For the text-containing cell, return its midpoint in (X, Y) coordinate format. 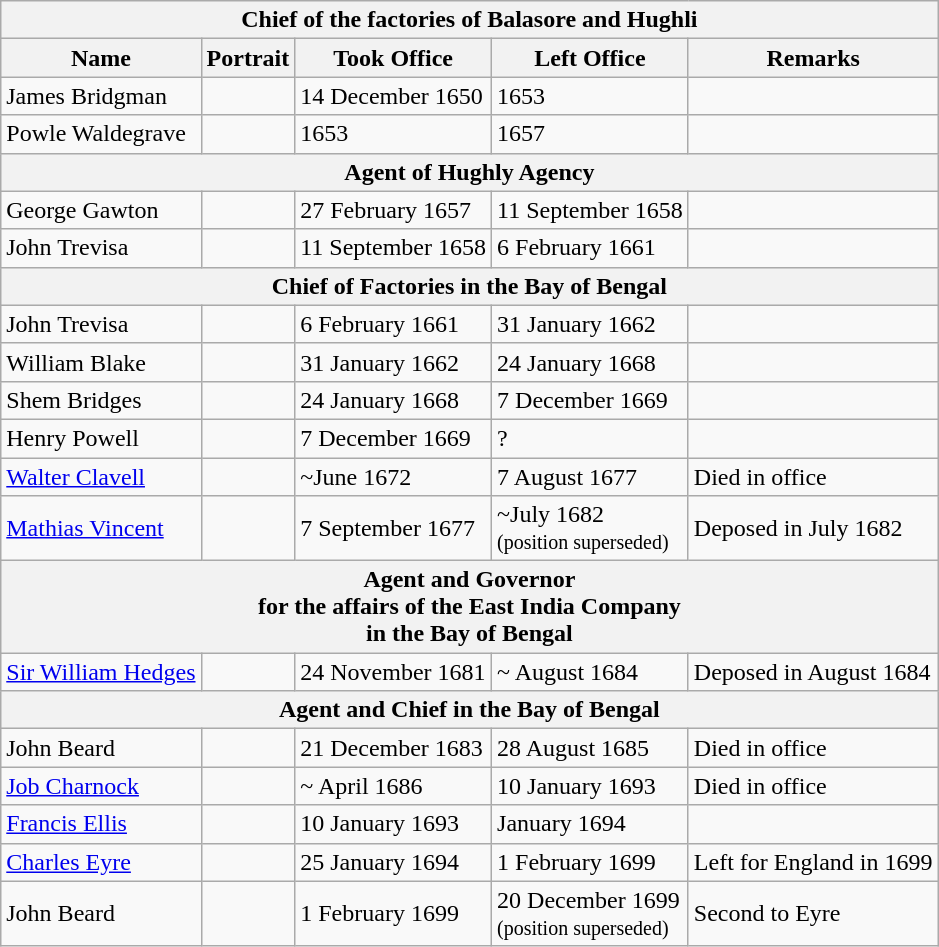
Mathias Vincent (101, 528)
Agent and Chief in the Bay of Bengal (470, 710)
1657 (590, 134)
Sir William Hedges (101, 672)
~ August 1684 (590, 672)
Agent of Hughly Agency (470, 172)
Left Office (590, 58)
~July 1682(position superseded) (590, 528)
January 1694 (590, 824)
21 December 1683 (394, 748)
25 January 1694 (394, 862)
20 December 1699(position superseded) (590, 914)
Agent and Governorfor the affairs of the East India Companyin the Bay of Bengal (470, 607)
Job Charnock (101, 786)
Walter Clavell (101, 477)
Henry Powell (101, 438)
Deposed in July 1682 (813, 528)
Charles Eyre (101, 862)
Portrait (248, 58)
Powle Waldegrave (101, 134)
Shem Bridges (101, 400)
24 November 1681 (394, 672)
27 February 1657 (394, 210)
7 September 1677 (394, 528)
George Gawton (101, 210)
14 December 1650 (394, 96)
~ April 1686 (394, 786)
Chief of Factories in the Bay of Bengal (470, 286)
Took Office (394, 58)
7 August 1677 (590, 477)
Left for England in 1699 (813, 862)
Name (101, 58)
~June 1672 (394, 477)
James Bridgman (101, 96)
Remarks (813, 58)
28 August 1685 (590, 748)
Second to Eyre (813, 914)
? (590, 438)
Chief of the factories of Balasore and Hughli (470, 20)
Deposed in August 1684 (813, 672)
William Blake (101, 362)
Francis Ellis (101, 824)
